Return [X, Y] of the center of cell containing provided text 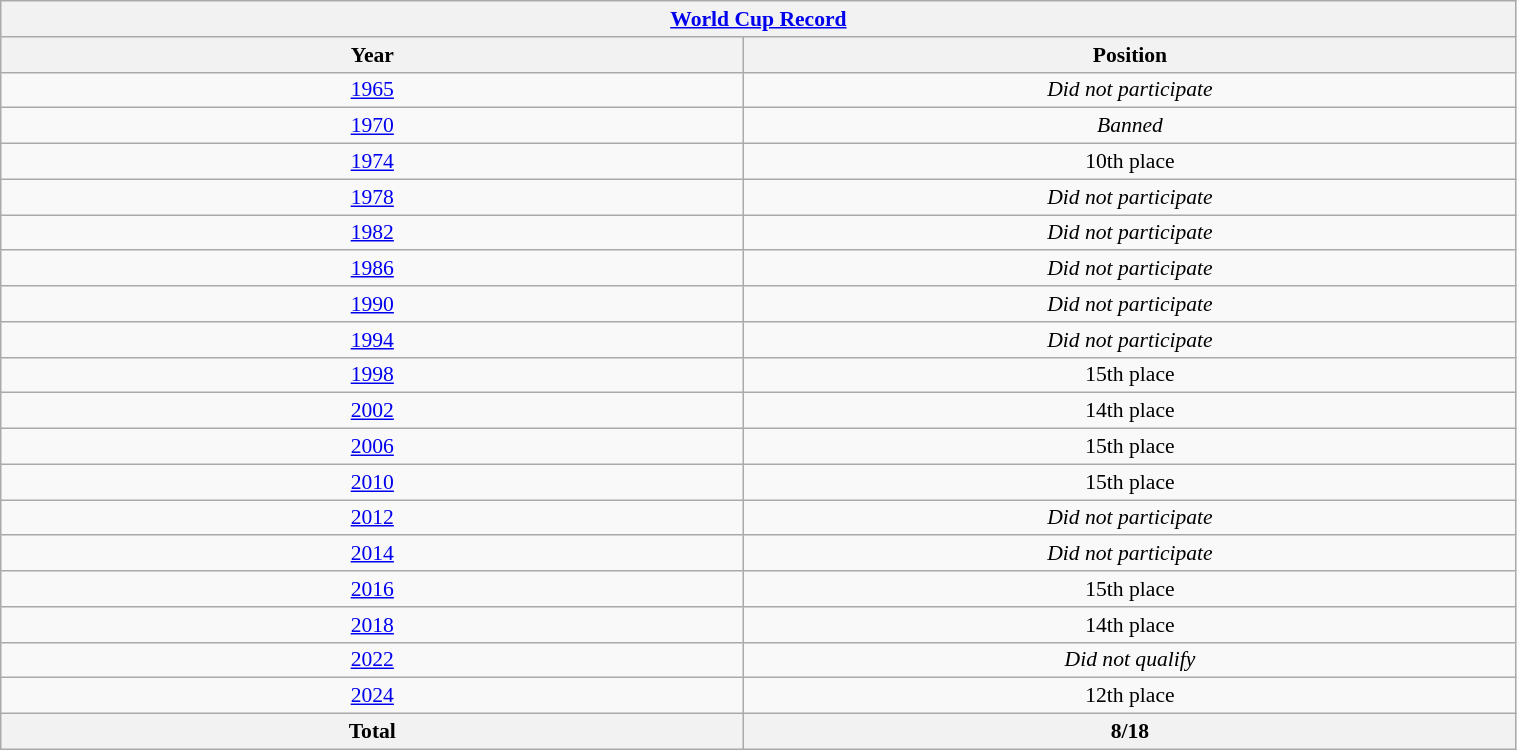
1986 [372, 269]
Banned [1130, 126]
2010 [372, 482]
Total [372, 732]
1990 [372, 304]
10th place [1130, 162]
1965 [372, 90]
World Cup Record [758, 19]
1994 [372, 340]
2012 [372, 518]
2014 [372, 554]
Position [1130, 55]
2024 [372, 696]
1970 [372, 126]
2022 [372, 660]
1998 [372, 375]
8/18 [1130, 732]
12th place [1130, 696]
1974 [372, 162]
2018 [372, 625]
2002 [372, 411]
1978 [372, 197]
1982 [372, 233]
2016 [372, 589]
Year [372, 55]
Did not qualify [1130, 660]
2006 [372, 447]
